Scan for the cell matching the given text and deliver its [x, y] coordinate at center. 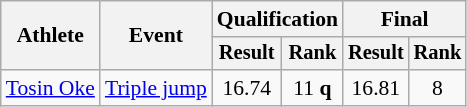
11 q [312, 88]
8 [438, 88]
Event [156, 36]
Triple jump [156, 88]
16.81 [376, 88]
Final [404, 19]
Tosin Oke [50, 88]
16.74 [247, 88]
Athlete [50, 36]
Qualification [278, 19]
